Extract the (x, y) coordinate from the center of the cell holding the provided text.  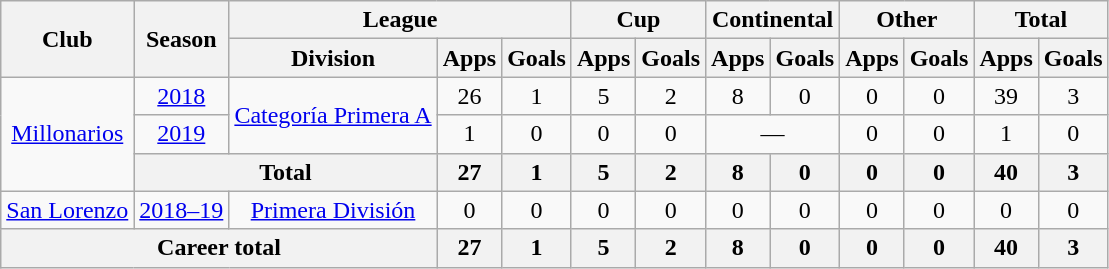
39 (1006, 96)
Categoría Primera A (333, 115)
League (400, 20)
2019 (182, 134)
Continental (773, 20)
Cup (638, 20)
— (773, 134)
Other (907, 20)
Career total (219, 248)
Primera División (333, 210)
San Lorenzo (68, 210)
Season (182, 39)
Club (68, 39)
2018–19 (182, 210)
26 (469, 96)
Division (333, 58)
2018 (182, 96)
Millonarios (68, 134)
